Return [x, y] of the center of cell containing provided text 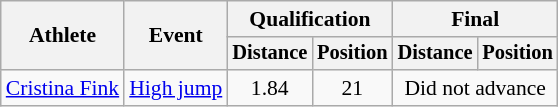
Event [176, 36]
High jump [176, 88]
Qualification [310, 19]
Did not advance [476, 88]
21 [352, 88]
1.84 [270, 88]
Cristina Fink [62, 88]
Athlete [62, 36]
Final [476, 19]
